Capture the cell that displays the provided text and extract its (x, y) central coordinate. 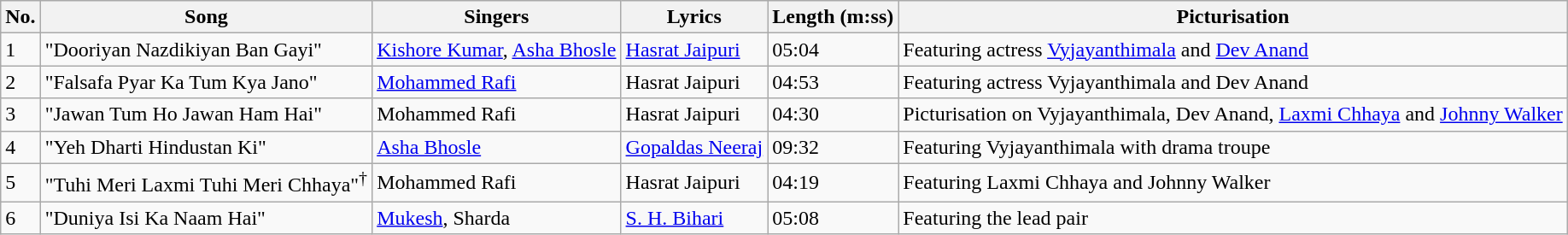
6 (20, 218)
Featuring Vyjayanthimala with drama troupe (1233, 147)
2 (20, 82)
Featuring Laxmi Chhaya and Johnny Walker (1233, 183)
No. (20, 17)
Gopaldas Neeraj (694, 147)
S. H. Bihari (694, 218)
"Tuhi Meri Laxmi Tuhi Meri Chhaya"† (206, 183)
05:08 (834, 218)
"Jawan Tum Ho Jawan Ham Hai" (206, 115)
Length (m:ss) (834, 17)
1 (20, 50)
Singers (497, 17)
Mukesh, Sharda (497, 218)
Lyrics (694, 17)
3 (20, 115)
"Duniya Isi Ka Naam Hai" (206, 218)
Asha Bhosle (497, 147)
Song (206, 17)
"Dooriyan Nazdikiyan Ban Gayi" (206, 50)
04:53 (834, 82)
"Yeh Dharti Hindustan Ki" (206, 147)
04:30 (834, 115)
5 (20, 183)
05:04 (834, 50)
09:32 (834, 147)
4 (20, 147)
Picturisation on Vyjayanthimala, Dev Anand, Laxmi Chhaya and Johnny Walker (1233, 115)
"Falsafa Pyar Ka Tum Kya Jano" (206, 82)
Featuring the lead pair (1233, 218)
04:19 (834, 183)
Picturisation (1233, 17)
Kishore Kumar, Asha Bhosle (497, 50)
